Return the (x, y) coordinate for the center point of the cell that contains the specified text.  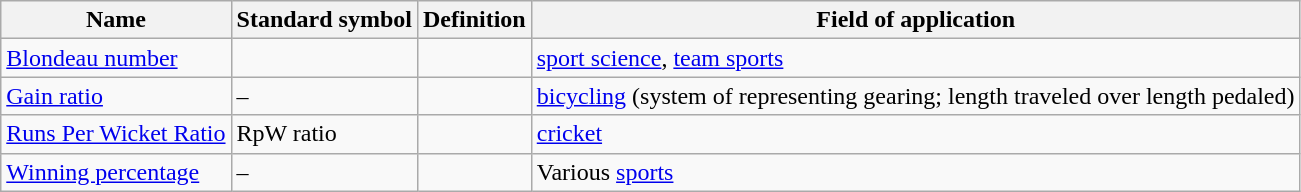
bicycling (system of representing gearing; length traveled over length pedaled) (916, 96)
Various sports (916, 172)
Field of application (916, 20)
Blondeau number (116, 58)
Standard symbol (324, 20)
Runs Per Wicket Ratio (116, 134)
Winning percentage (116, 172)
Gain ratio (116, 96)
Definition (474, 20)
sport science, team sports (916, 58)
Name (116, 20)
RpW ratio (324, 134)
cricket (916, 134)
